Detect which cell encompasses the target text, then output its (x, y) center coordinate. 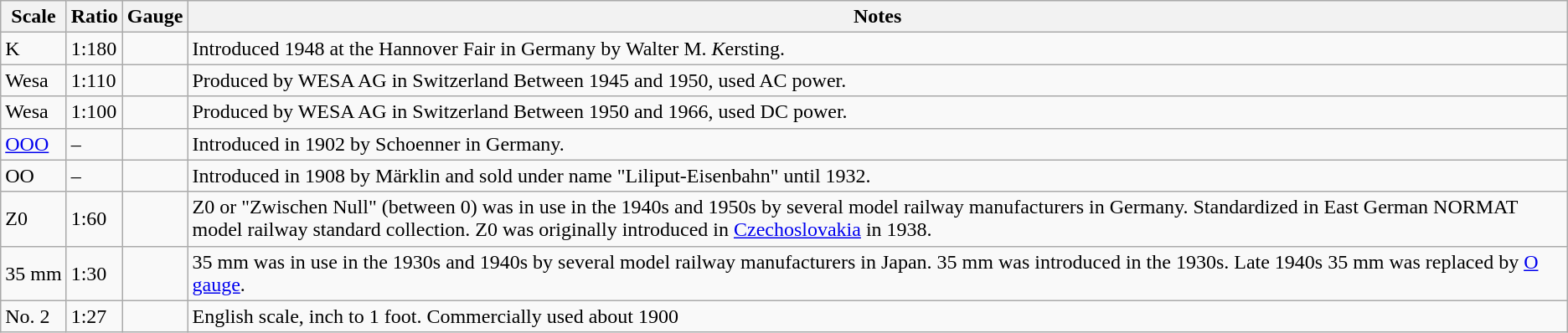
Introduced in 1902 by Schoenner in Germany. (878, 144)
Ratio (94, 17)
1:30 (94, 273)
1:60 (94, 219)
Introduced in 1908 by Märklin and sold under name "Liliput-Eisenbahn" until 1932. (878, 176)
Introduced 1948 at the Hannover Fair in Germany by Walter M. Kersting. (878, 49)
Gauge (155, 17)
Scale (34, 17)
1:27 (94, 316)
K (34, 49)
Z0 (34, 219)
No. 2 (34, 316)
OOO (34, 144)
OO (34, 176)
1:180 (94, 49)
English scale, inch to 1 foot. Commercially used about 1900 (878, 316)
1:100 (94, 112)
Notes (878, 17)
1:110 (94, 80)
Produced by WESA AG in Switzerland Between 1945 and 1950, used AC power. (878, 80)
Produced by WESA AG in Switzerland Between 1950 and 1966, used DC power. (878, 112)
35 mm (34, 273)
